Provide the [x, y] coordinate of the cell's center where the given text is located.  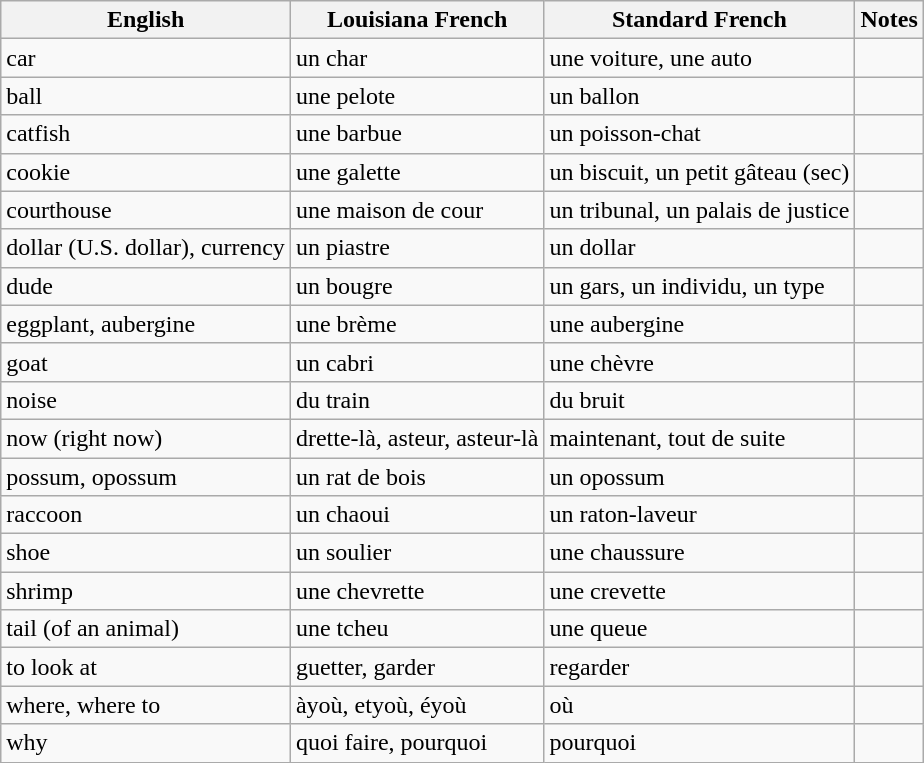
English [146, 20]
où [700, 705]
eggplant, aubergine [146, 324]
àyoù, etyoù, éyoù [417, 705]
une maison de cour [417, 210]
une galette [417, 172]
courthouse [146, 210]
shoe [146, 553]
goat [146, 362]
where, where to [146, 705]
un dollar [700, 248]
pourquoi [700, 743]
catfish [146, 134]
tail (of an animal) [146, 629]
un poisson-chat [700, 134]
un tribunal, un palais de justice [700, 210]
un cabri [417, 362]
un biscuit, un petit gâteau (sec) [700, 172]
un bougre [417, 286]
une barbue [417, 134]
une queue [700, 629]
une crevette [700, 591]
un soulier [417, 553]
un char [417, 58]
une pelote [417, 96]
un rat de bois [417, 477]
shrimp [146, 591]
une chaussure [700, 553]
drette-là, asteur, asteur-là [417, 438]
du bruit [700, 400]
une chèvre [700, 362]
dude [146, 286]
regarder [700, 667]
why [146, 743]
un chaoui [417, 515]
du train [417, 400]
quoi faire, pourquoi [417, 743]
Louisiana French [417, 20]
Standard French [700, 20]
to look at [146, 667]
ball [146, 96]
guetter, garder [417, 667]
une tcheu [417, 629]
une aubergine [700, 324]
now (right now) [146, 438]
une chevrette [417, 591]
un opossum [700, 477]
possum, opossum [146, 477]
cookie [146, 172]
une voiture, une auto [700, 58]
une brème [417, 324]
un piastre [417, 248]
car [146, 58]
Notes [889, 20]
raccoon [146, 515]
noise [146, 400]
maintenant, tout de suite [700, 438]
un ballon [700, 96]
dollar (U.S. dollar), currency [146, 248]
un gars, un individu, un type [700, 286]
un raton-laveur [700, 515]
